Search for the cell housing the specified text and yield its (X, Y) center coordinate. 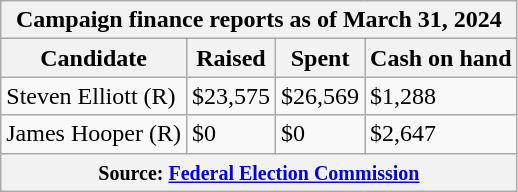
Cash on hand (441, 58)
Steven Elliott (R) (94, 96)
Candidate (94, 58)
Source: Federal Election Commission (259, 172)
James Hooper (R) (94, 134)
Spent (320, 58)
$23,575 (230, 96)
$1,288 (441, 96)
Raised (230, 58)
$26,569 (320, 96)
Campaign finance reports as of March 31, 2024 (259, 20)
$2,647 (441, 134)
